Determine the [x, y] coordinate at the center of the cell enclosing the given text.  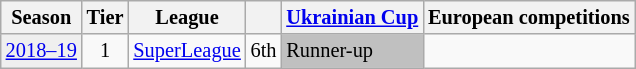
1 [106, 51]
Ukrainian Cup [352, 17]
Runner-up [352, 51]
Tier [106, 17]
SuperLeague [186, 51]
League [186, 17]
European competitions [529, 17]
Season [42, 17]
6th [264, 51]
2018–19 [42, 51]
